From the cell containing the given text, extract its center point as [X, Y] coordinate. 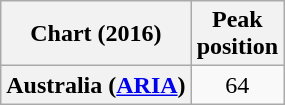
Peakposition [237, 34]
Australia (ARIA) [96, 85]
Chart (2016) [96, 34]
64 [237, 85]
